Search for the cell housing the specified text and yield its (X, Y) center coordinate. 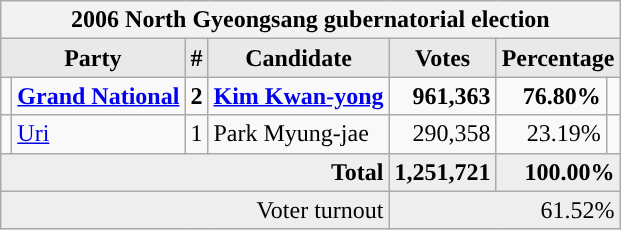
1 (196, 134)
1,251,721 (442, 172)
76.80% (551, 96)
Percentage (558, 58)
61.52% (504, 210)
Party (93, 58)
# (196, 58)
Voter turnout (195, 210)
100.00% (558, 172)
Candidate (298, 58)
961,363 (442, 96)
290,358 (442, 134)
Total (195, 172)
23.19% (551, 134)
Park Myung-jae (298, 134)
2 (196, 96)
2006 North Gyeongsang gubernatorial election (310, 20)
Kim Kwan-yong (298, 96)
Votes (442, 58)
Uri (98, 134)
Grand National (98, 96)
